From the cell containing the given text, extract its center point as (X, Y) coordinate. 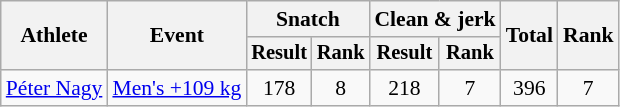
Men's +109 kg (176, 88)
178 (279, 88)
Athlete (54, 36)
218 (404, 88)
8 (341, 88)
Event (176, 36)
Snatch (308, 19)
Péter Nagy (54, 88)
Total (530, 36)
396 (530, 88)
Clean & jerk (434, 19)
